Locate the cell with the specified text and output its (X, Y) center coordinate. 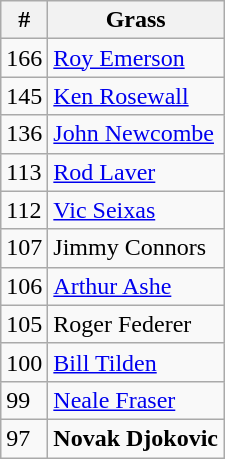
Rod Laver (136, 172)
107 (24, 248)
99 (24, 400)
Bill Tilden (136, 362)
113 (24, 172)
166 (24, 58)
Roy Emerson (136, 58)
106 (24, 286)
Jimmy Connors (136, 248)
100 (24, 362)
Arthur Ashe (136, 286)
97 (24, 438)
112 (24, 210)
145 (24, 96)
Vic Seixas (136, 210)
Grass (136, 20)
105 (24, 324)
John Newcombe (136, 134)
Ken Rosewall (136, 96)
Novak Djokovic (136, 438)
136 (24, 134)
Roger Federer (136, 324)
# (24, 20)
Neale Fraser (136, 400)
